Find where the given text appears and provide that cell's center as (X, Y) coordinate. 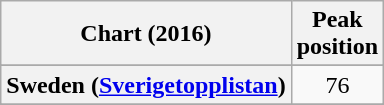
Sweden (Sverigetopplistan) (146, 85)
Peakposition (337, 34)
76 (337, 85)
Chart (2016) (146, 34)
